Extract the [X, Y] coordinate from the center of the cell holding the provided text.  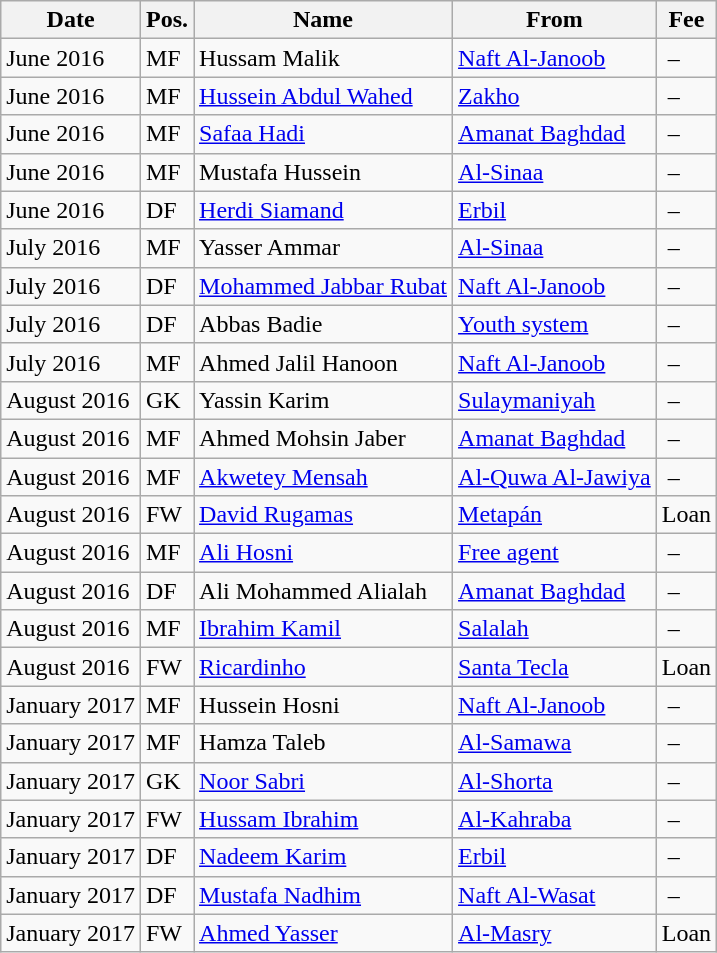
Hussam Malik [324, 58]
Ahmed Yasser [324, 933]
Hussein Hosni [324, 705]
Abbas Badie [324, 324]
Yassin Karim [324, 400]
Mohammed Jabbar Rubat [324, 286]
Noor Sabri [324, 781]
Youth system [555, 324]
Metapán [555, 515]
Al-Shorta [555, 781]
From [555, 20]
Ali Mohammed Alialah [324, 591]
Ibrahim Kamil [324, 629]
Ahmed Jalil Hanoon [324, 362]
Pos. [166, 20]
Al-Samawa [555, 743]
Zakho [555, 96]
David Rugamas [324, 515]
Safaa Hadi [324, 134]
Ali Hosni [324, 553]
Herdi Siamand [324, 210]
Hussam Ibrahim [324, 819]
Sulaymaniyah [555, 400]
Name [324, 20]
Hamza Taleb [324, 743]
Hussein Abdul Wahed [324, 96]
Salalah [555, 629]
Al-Masry [555, 933]
Free agent [555, 553]
Date [71, 20]
Nadeem Karim [324, 857]
Naft Al-Wasat [555, 895]
Al-Kahraba [555, 819]
Fee [686, 20]
Mustafa Nadhim [324, 895]
Akwetey Mensah [324, 477]
Yasser Ammar [324, 248]
Ahmed Mohsin Jaber [324, 438]
Ricardinho [324, 667]
Mustafa Hussein [324, 172]
Santa Tecla [555, 667]
Al-Quwa Al-Jawiya [555, 477]
